For the text-containing cell, return its midpoint in [X, Y] coordinate format. 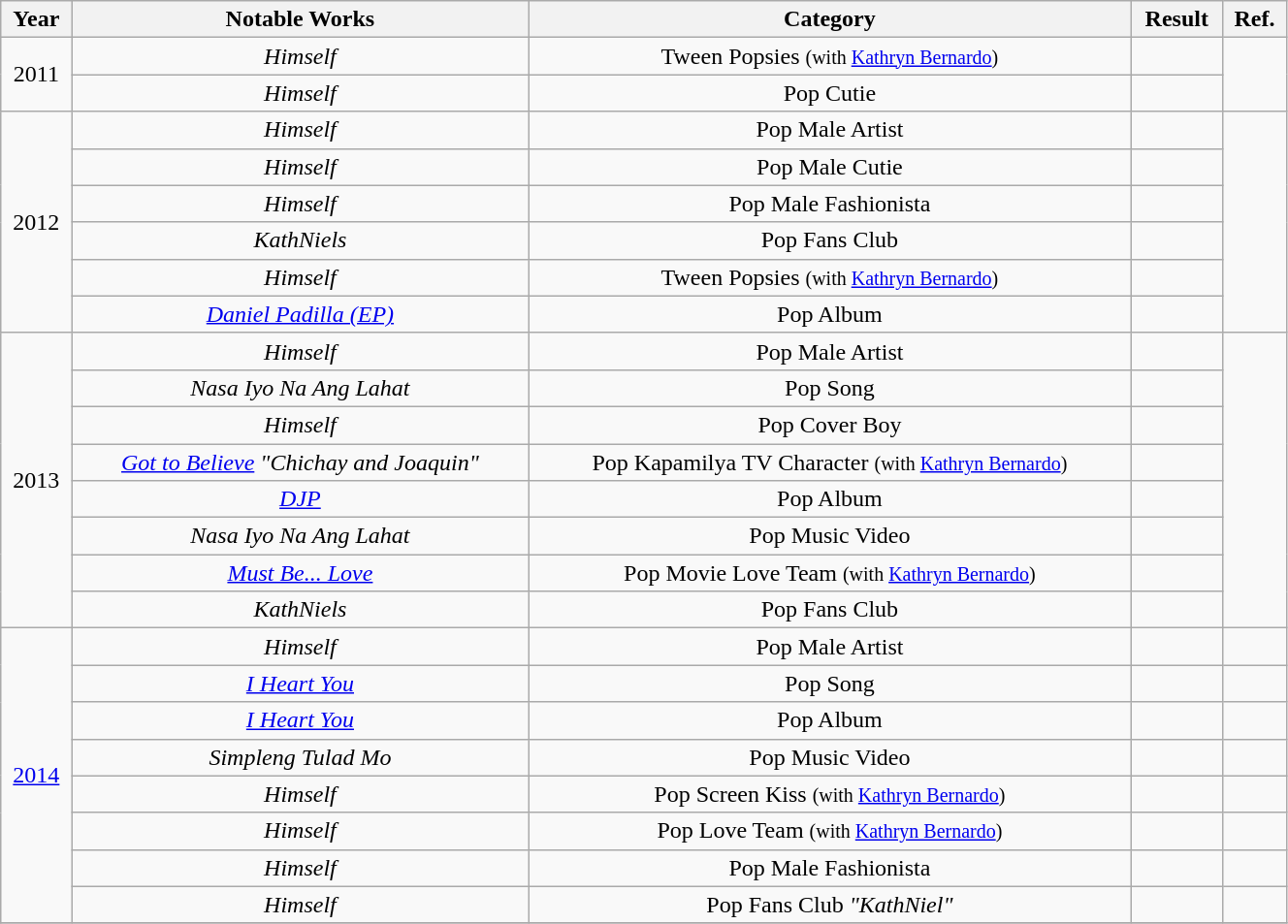
Pop Fans Club "KathNiel" [830, 905]
Ref. [1255, 19]
DJP [301, 499]
Result [1177, 19]
Pop Male Cutie [830, 167]
2012 [37, 222]
Notable Works [301, 19]
Pop Love Team (with Kathryn Bernardo) [830, 831]
Pop Screen Kiss (with Kathryn Bernardo) [830, 794]
Daniel Padilla (EP) [301, 314]
Pop Movie Love Team (with Kathryn Bernardo) [830, 573]
Must Be... Love [301, 573]
Simpleng Tulad Mo [301, 757]
Pop Kapamilya TV Character (with Kathryn Bernardo) [830, 462]
Pop Cover Boy [830, 425]
Year [37, 19]
2013 [37, 480]
Pop Cutie [830, 93]
2011 [37, 75]
Category [830, 19]
2014 [37, 776]
Got to Believe "Chichay and Joaquin" [301, 462]
